Search for the cell housing the specified text and yield its [X, Y] center coordinate. 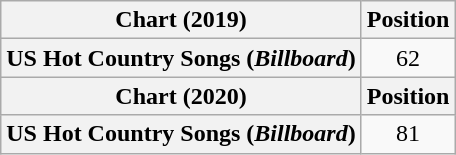
Chart (2019) [181, 20]
62 [408, 58]
81 [408, 134]
Chart (2020) [181, 96]
